Find where the given text appears and provide that cell's center as [x, y] coordinate. 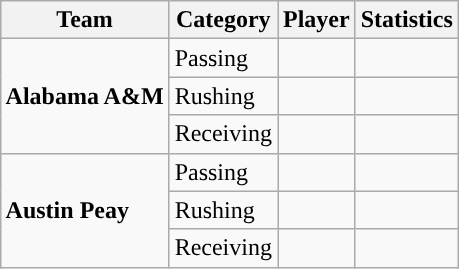
Statistics [406, 20]
Alabama A&M [84, 96]
Category [223, 20]
Austin Peay [84, 210]
Team [84, 20]
Player [317, 20]
